Locate the cell with the specified text and output its (X, Y) center coordinate. 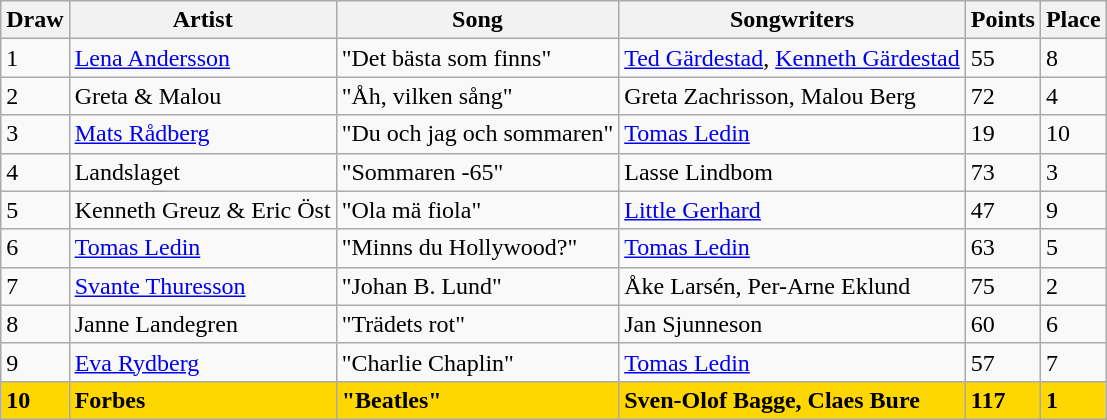
Lena Andersson (202, 58)
Song (478, 20)
55 (1002, 58)
Åke Larsén, Per-Arne Eklund (792, 286)
"Charlie Chaplin" (478, 362)
"Beatles" (478, 400)
Greta Zachrisson, Malou Berg (792, 96)
Kenneth Greuz & Eric Öst (202, 210)
60 (1002, 324)
Ted Gärdestad, Kenneth Gärdestad (792, 58)
Little Gerhard (792, 210)
Sven-Olof Bagge, Claes Bure (792, 400)
Points (1002, 20)
63 (1002, 248)
Eva Rydberg (202, 362)
Artist (202, 20)
"Sommaren -65" (478, 172)
"Det bästa som finns" (478, 58)
Jan Sjunneson (792, 324)
117 (1002, 400)
"Johan B. Lund" (478, 286)
Songwriters (792, 20)
Forbes (202, 400)
Draw (35, 20)
19 (1002, 134)
Greta & Malou (202, 96)
47 (1002, 210)
Lasse Lindbom (792, 172)
Place (1073, 20)
73 (1002, 172)
72 (1002, 96)
Svante Thuresson (202, 286)
Janne Landegren (202, 324)
57 (1002, 362)
"Minns du Hollywood?" (478, 248)
Mats Rådberg (202, 134)
"Ola mä fiola" (478, 210)
"Du och jag och sommaren" (478, 134)
Landslaget (202, 172)
"Åh, vilken sång" (478, 96)
"Trädets rot" (478, 324)
75 (1002, 286)
